From the cell containing the given text, extract its center point as [X, Y] coordinate. 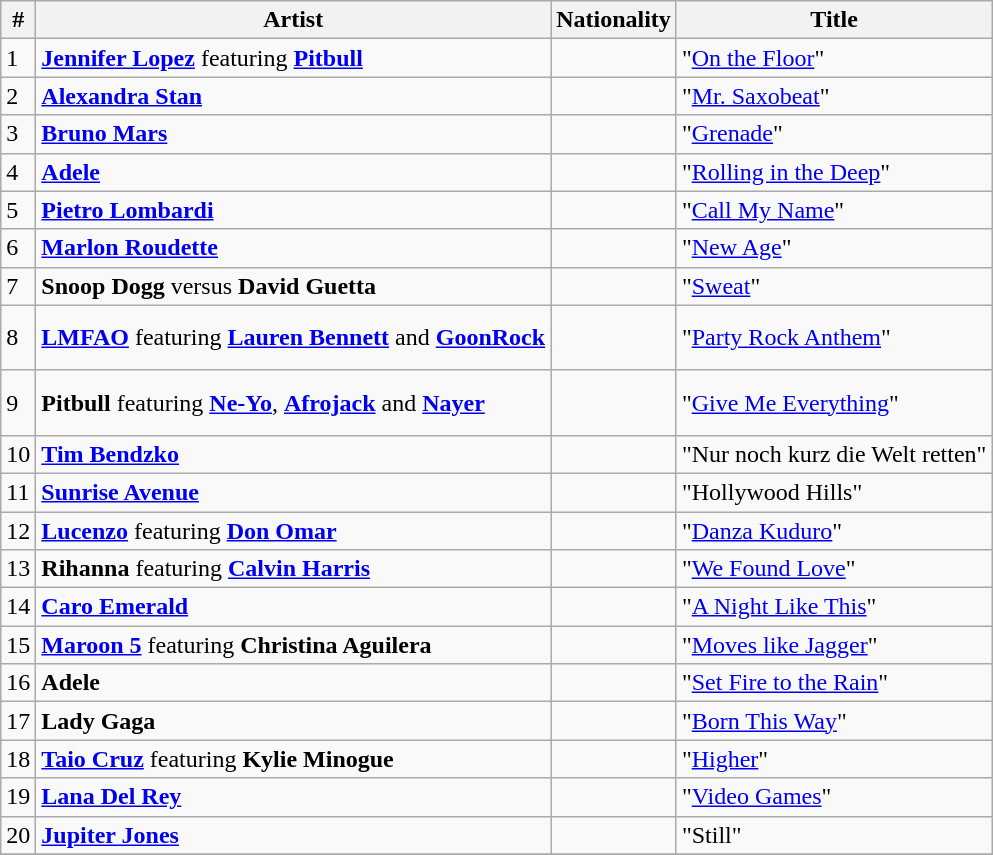
14 [18, 607]
"Rolling in the Deep" [834, 172]
Pietro Lombardi [294, 210]
Title [834, 20]
Caro Emerald [294, 607]
7 [18, 286]
5 [18, 210]
Lana Del Rey [294, 797]
2 [18, 96]
"On the Floor" [834, 58]
18 [18, 759]
"New Age" [834, 248]
"Sweat" [834, 286]
Lucenzo featuring Don Omar [294, 531]
"Hollywood Hills" [834, 492]
"Grenade" [834, 134]
Rihanna featuring Calvin Harris [294, 569]
"Still" [834, 835]
15 [18, 645]
"Danza Kuduro" [834, 531]
Jennifer Lopez featuring Pitbull [294, 58]
"Mr. Saxobeat" [834, 96]
13 [18, 569]
"Set Fire to the Rain" [834, 683]
LMFAO featuring Lauren Bennett and GoonRock [294, 338]
Marlon Roudette [294, 248]
Snoop Dogg versus David Guetta [294, 286]
Bruno Mars [294, 134]
9 [18, 402]
3 [18, 134]
"A Night Like This" [834, 607]
"Nur noch kurz die Welt retten" [834, 454]
Pitbull featuring Ne-Yo, Afrojack and Nayer [294, 402]
Lady Gaga [294, 721]
11 [18, 492]
20 [18, 835]
# [18, 20]
Nationality [614, 20]
"Video Games" [834, 797]
Artist [294, 20]
4 [18, 172]
6 [18, 248]
12 [18, 531]
Alexandra Stan [294, 96]
Maroon 5 featuring Christina Aguilera [294, 645]
Jupiter Jones [294, 835]
19 [18, 797]
"Party Rock Anthem" [834, 338]
"Born This Way" [834, 721]
"Higher" [834, 759]
16 [18, 683]
8 [18, 338]
"Give Me Everything" [834, 402]
"Call My Name" [834, 210]
Sunrise Avenue [294, 492]
17 [18, 721]
Tim Bendzko [294, 454]
"We Found Love" [834, 569]
10 [18, 454]
"Moves like Jagger" [834, 645]
1 [18, 58]
Taio Cruz featuring Kylie Minogue [294, 759]
